Return the (x, y) coordinate for the center point of the cell that contains the specified text.  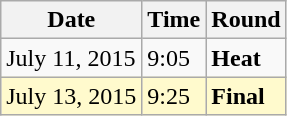
Round (246, 20)
July 13, 2015 (72, 96)
9:25 (174, 96)
Heat (246, 58)
Time (174, 20)
Date (72, 20)
Final (246, 96)
July 11, 2015 (72, 58)
9:05 (174, 58)
